For the text-containing cell, return its midpoint in [X, Y] coordinate format. 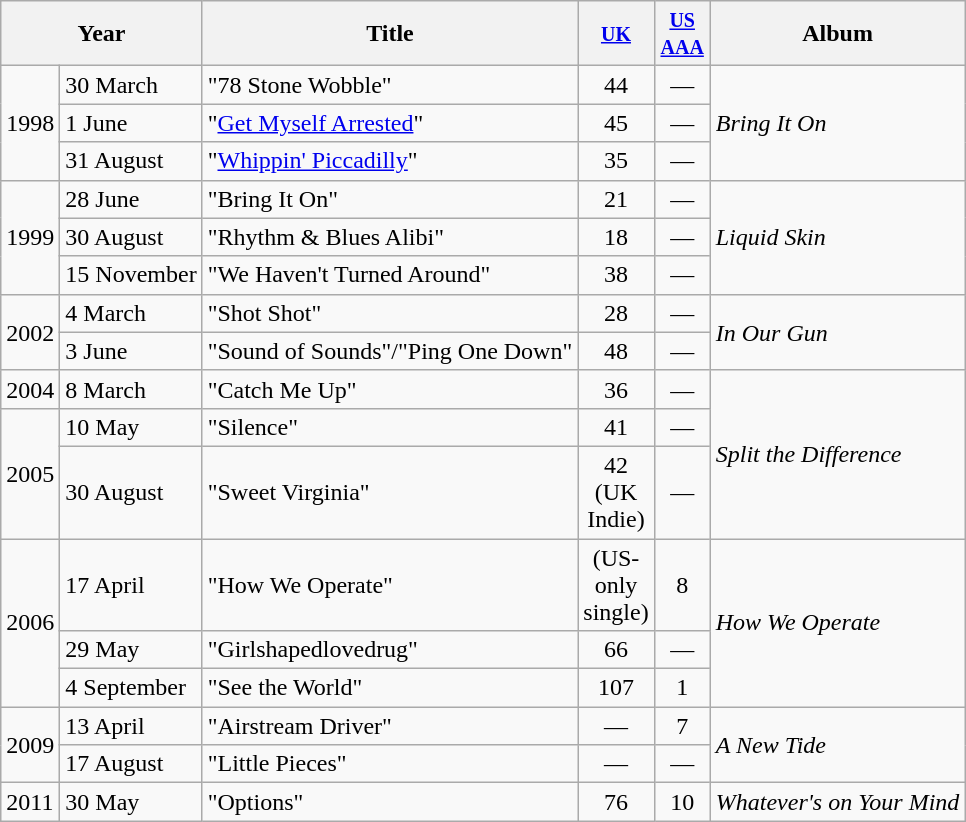
"Shot Shot" [390, 313]
UK [616, 34]
29 May [131, 650]
"See the World" [390, 688]
1998 [30, 123]
"Catch Me Up" [390, 389]
44 [616, 85]
41 [616, 427]
"Girlshapedlovedrug" [390, 650]
4 March [131, 313]
4 September [131, 688]
(US-only single) [616, 584]
2011 [30, 802]
Title [390, 34]
10 May [131, 427]
A New Tide [838, 745]
17 August [131, 764]
36 [616, 389]
48 [616, 351]
"Whippin' Piccadilly" [390, 161]
76 [616, 802]
How We Operate [838, 622]
38 [616, 275]
"How We Operate" [390, 584]
"Airstream Driver" [390, 726]
107 [616, 688]
17 April [131, 584]
2005 [30, 473]
8 March [131, 389]
66 [616, 650]
In Our Gun [838, 332]
2009 [30, 745]
"Options" [390, 802]
1 June [131, 123]
2002 [30, 332]
45 [616, 123]
"Bring It On" [390, 199]
"We Haven't Turned Around" [390, 275]
"Silence" [390, 427]
3 June [131, 351]
"Get Myself Arrested" [390, 123]
Album [838, 34]
31 August [131, 161]
2006 [30, 622]
30 March [131, 85]
28 [616, 313]
"Sweet Virginia" [390, 492]
30 May [131, 802]
"Little Pieces" [390, 764]
Bring It On [838, 123]
"Sound of Sounds"/"Ping One Down" [390, 351]
1999 [30, 237]
"Rhythm & Blues Alibi" [390, 237]
8 [682, 584]
Liquid Skin [838, 237]
35 [616, 161]
28 June [131, 199]
2004 [30, 389]
21 [616, 199]
42 (UK Indie) [616, 492]
Split the Difference [838, 454]
13 April [131, 726]
15 November [131, 275]
Year [102, 34]
18 [616, 237]
10 [682, 802]
Whatever's on Your Mind [838, 802]
US AAA [682, 34]
7 [682, 726]
"78 Stone Wobble" [390, 85]
1 [682, 688]
